Pinpoint the cell where the given text exists, returning its (X, Y) midpoint coordinate. 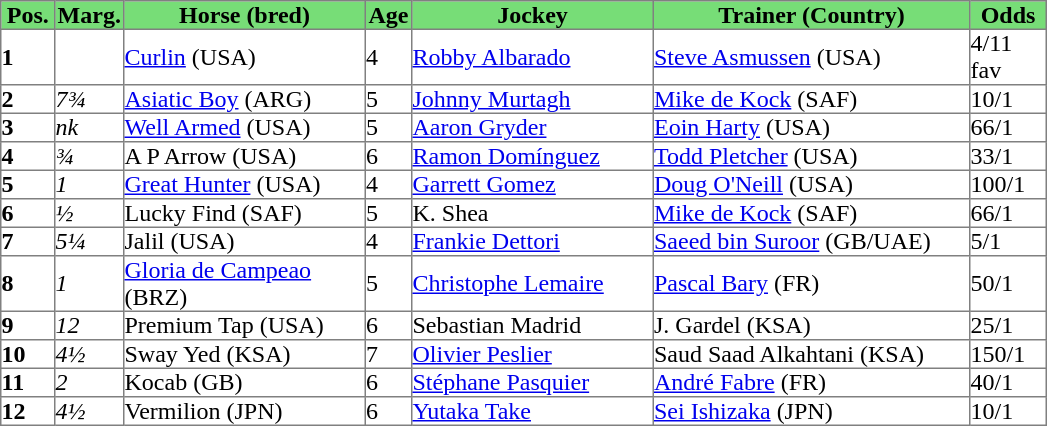
10 (28, 354)
Olivier Peslier (533, 354)
Todd Pletcher (USA) (811, 156)
5/1 (1008, 241)
Jalil (USA) (245, 241)
25/1 (1008, 325)
Sei Ishizaka (JPN) (811, 411)
Robby Albarado (533, 57)
Aaron Gryder (533, 127)
nk (90, 127)
Stéphane Pasquier (533, 382)
Gloria de Campeao (BRZ) (245, 284)
Saeed bin Suroor (GB/UAE) (811, 241)
9 (28, 325)
Well Armed (USA) (245, 127)
Saud Saad Alkahtani (KSA) (811, 354)
Trainer (Country) (811, 15)
Premium Tap (USA) (245, 325)
Age (388, 15)
5¼ (90, 241)
Eoin Harty (USA) (811, 127)
100/1 (1008, 184)
7¾ (90, 99)
J. Gardel (KSA) (811, 325)
Ramon Domínguez (533, 156)
Garrett Gomez (533, 184)
Johnny Murtagh (533, 99)
8 (28, 284)
3 (28, 127)
4/11 fav (1008, 57)
Christophe Lemaire (533, 284)
Odds (1008, 15)
Vermilion (JPN) (245, 411)
Sway Yed (KSA) (245, 354)
Marg. (90, 15)
Frankie Dettori (533, 241)
150/1 (1008, 354)
Horse (bred) (245, 15)
Pos. (28, 15)
50/1 (1008, 284)
Sebastian Madrid (533, 325)
Yutaka Take (533, 411)
Doug O'Neill (USA) (811, 184)
A P Arrow (USA) (245, 156)
Pascal Bary (FR) (811, 284)
K. Shea (533, 213)
Kocab (GB) (245, 382)
½ (90, 213)
¾ (90, 156)
Steve Asmussen (USA) (811, 57)
11 (28, 382)
Jockey (533, 15)
Asiatic Boy (ARG) (245, 99)
André Fabre (FR) (811, 382)
Lucky Find (SAF) (245, 213)
40/1 (1008, 382)
Curlin (USA) (245, 57)
Great Hunter (USA) (245, 184)
33/1 (1008, 156)
